Output the [x, y] coordinate of the center of the cell containing the given text.  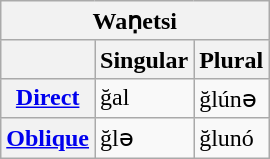
Waṇetsi [135, 21]
ğlunó [232, 138]
ğlúnə [232, 98]
ğal [144, 98]
Plural [232, 59]
Singular [144, 59]
ğlə [144, 138]
Direct [48, 98]
Oblique [48, 138]
